Output the (x, y) coordinate of the center of the cell containing the given text.  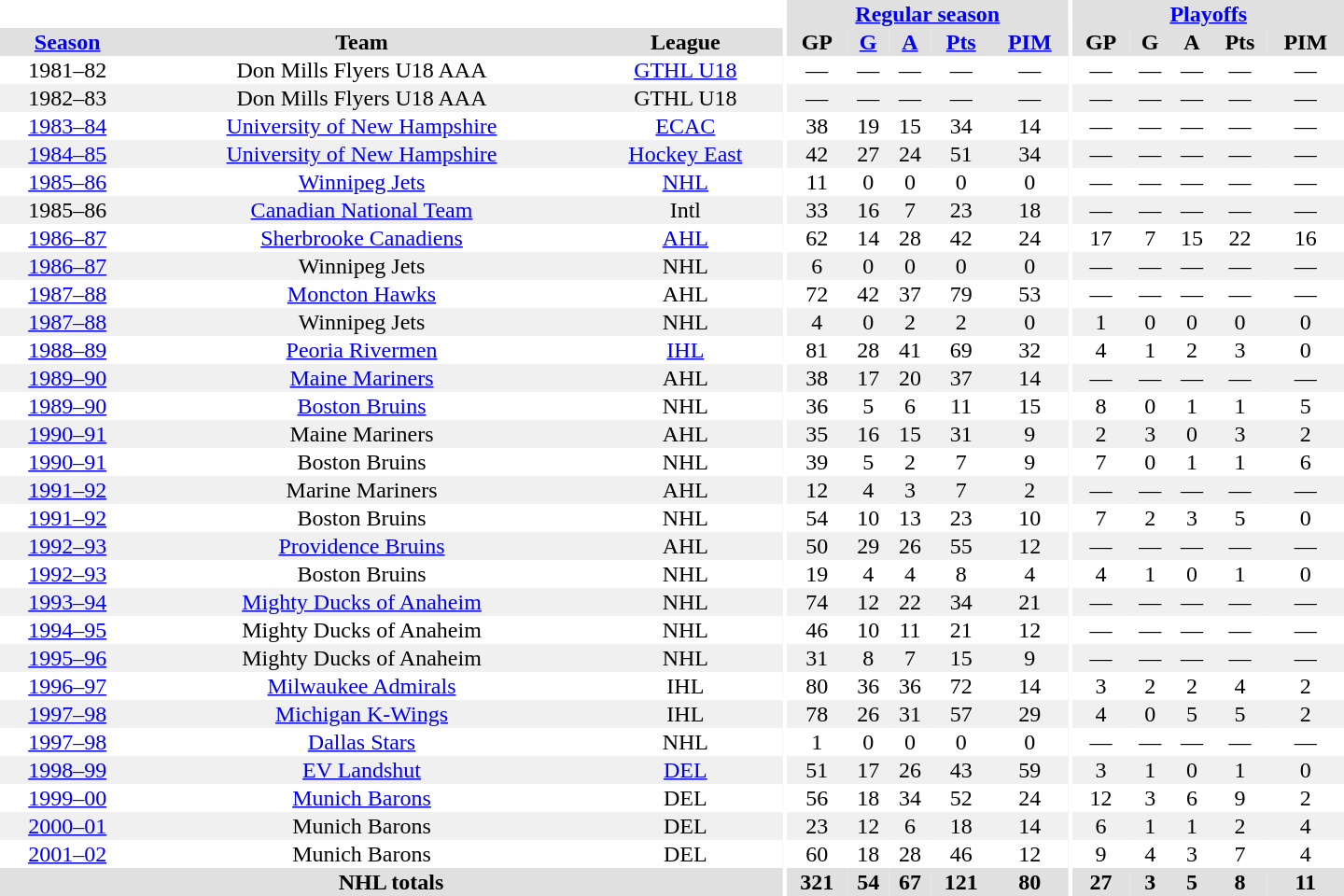
52 (961, 798)
Moncton Hawks (361, 294)
Dallas Stars (361, 742)
32 (1029, 350)
67 (911, 882)
League (685, 42)
1983–84 (67, 126)
39 (818, 462)
1993–94 (67, 602)
Hockey East (685, 154)
60 (818, 854)
1999–00 (67, 798)
13 (911, 518)
50 (818, 546)
Canadian National Team (361, 210)
1996–97 (67, 686)
Peoria Rivermen (361, 350)
62 (818, 238)
1981–82 (67, 70)
1995–96 (67, 658)
Intl (685, 210)
33 (818, 210)
2000–01 (67, 826)
69 (961, 350)
NHL totals (391, 882)
321 (818, 882)
1984–85 (67, 154)
79 (961, 294)
2001–02 (67, 854)
56 (818, 798)
Marine Mariners (361, 490)
53 (1029, 294)
Team (361, 42)
1994–95 (67, 630)
20 (911, 378)
Milwaukee Admirals (361, 686)
55 (961, 546)
35 (818, 434)
EV Landshut (361, 770)
81 (818, 350)
59 (1029, 770)
Season (67, 42)
1982–83 (67, 98)
Playoffs (1208, 14)
Regular season (928, 14)
Providence Bruins (361, 546)
43 (961, 770)
Sherbrooke Canadiens (361, 238)
Michigan K-Wings (361, 714)
41 (911, 350)
78 (818, 714)
74 (818, 602)
57 (961, 714)
ECAC (685, 126)
1988–89 (67, 350)
121 (961, 882)
1998–99 (67, 770)
